Locate the cell with the specified text and output its (x, y) center coordinate. 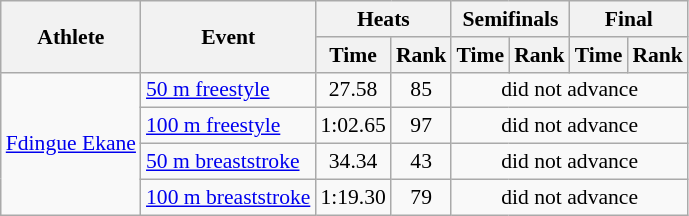
27.58 (352, 90)
100 m freestyle (228, 126)
100 m breaststroke (228, 197)
Event (228, 36)
Athlete (71, 36)
85 (422, 90)
Fdingue Ekane (71, 143)
97 (422, 126)
Heats (383, 19)
Final (629, 19)
50 m breaststroke (228, 162)
34.34 (352, 162)
79 (422, 197)
1:19.30 (352, 197)
1:02.65 (352, 126)
Semifinals (510, 19)
50 m freestyle (228, 90)
43 (422, 162)
